Locate the cell with the specified text and output its [x, y] center coordinate. 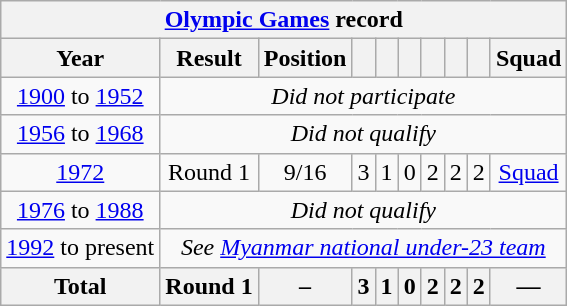
Total [80, 286]
See Myanmar national under-23 team [364, 248]
1976 to 1988 [80, 210]
Result [209, 58]
1972 [80, 172]
Position [305, 58]
1900 to 1952 [80, 96]
– [305, 286]
— [528, 286]
1956 to 1968 [80, 134]
Olympic Games record [284, 20]
1992 to present [80, 248]
Year [80, 58]
9/16 [305, 172]
Did not participate [364, 96]
